From the cell containing the given text, extract its center point as (x, y) coordinate. 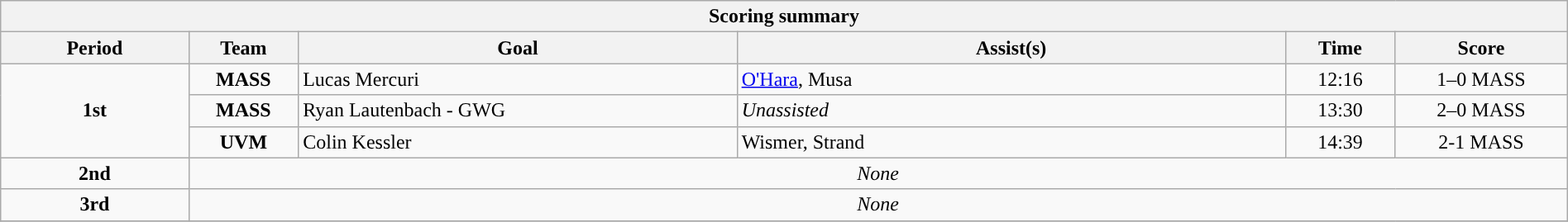
Team (243, 48)
Time (1340, 48)
14:39 (1340, 142)
2-1 MASS (1481, 142)
Assist(s) (1011, 48)
13:30 (1340, 111)
Wismer, Strand (1011, 142)
Unassisted (1011, 111)
Scoring summary (784, 17)
O'Hara, Musa (1011, 79)
UVM (243, 142)
1st (94, 111)
Goal (518, 48)
Colin Kessler (518, 142)
1–0 MASS (1481, 79)
Period (94, 48)
Ryan Lautenbach - GWG (518, 111)
2–0 MASS (1481, 111)
Lucas Mercuri (518, 79)
3rd (94, 205)
2nd (94, 173)
Score (1481, 48)
12:16 (1340, 79)
